From the cell containing the given text, extract its center point as [x, y] coordinate. 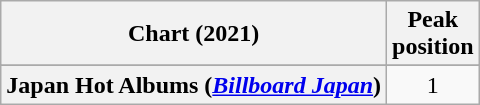
Chart (2021) [194, 34]
Japan Hot Albums (Billboard Japan) [194, 85]
Peakposition [433, 34]
1 [433, 85]
